Search for the cell housing the specified text and yield its [x, y] center coordinate. 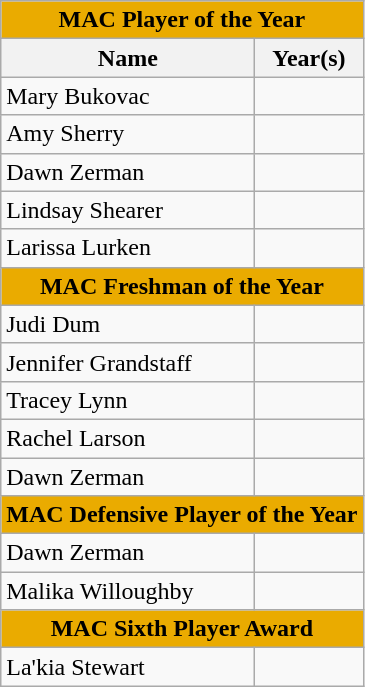
Larissa Lurken [128, 248]
MAC Sixth Player Award [182, 629]
Year(s) [309, 58]
Name [128, 58]
Mary Bukovac [128, 96]
La'kia Stewart [128, 667]
MAC Freshman of the Year [182, 286]
Malika Willoughby [128, 591]
Judi Dum [128, 324]
Lindsay Shearer [128, 210]
Rachel Larson [128, 438]
MAC Player of the Year [182, 20]
Amy Sherry [128, 134]
Tracey Lynn [128, 400]
Jennifer Grandstaff [128, 362]
MAC Defensive Player of the Year [182, 515]
